From the cell containing the given text, extract its center point as [x, y] coordinate. 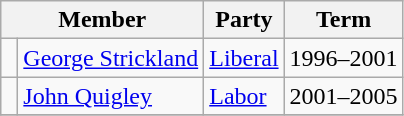
1996–2001 [344, 58]
Liberal [244, 58]
John Quigley [111, 96]
2001–2005 [344, 96]
Term [344, 20]
George Strickland [111, 58]
Party [244, 20]
Labor [244, 96]
Member [102, 20]
